Detect which cell encompasses the target text, then output its (X, Y) center coordinate. 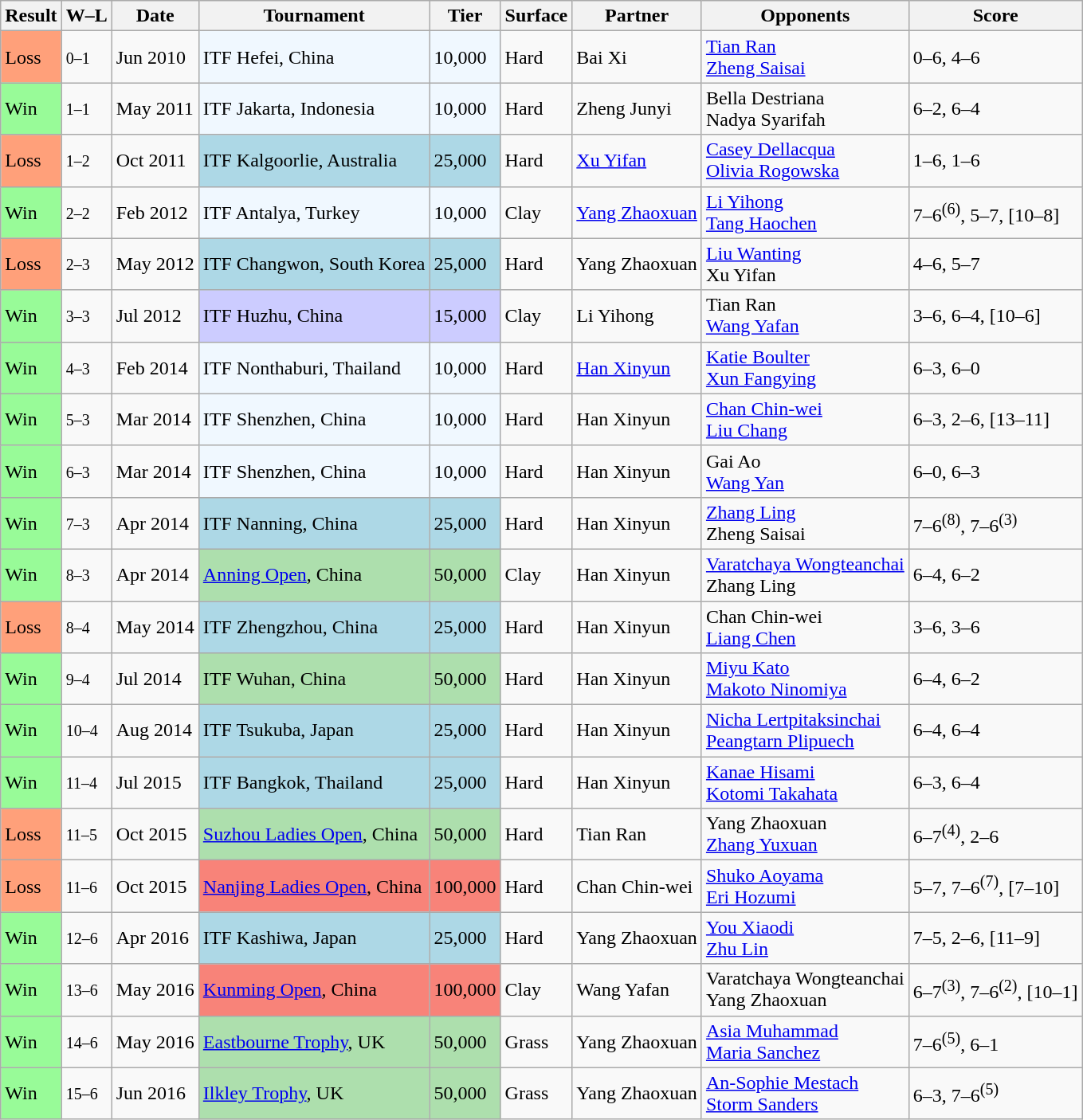
6–3, 6–0 (995, 368)
11–5 (86, 835)
3–6, 6–4, [10–6] (995, 315)
1–6, 1–6 (995, 161)
An-Sophie Mestach Storm Sanders (805, 1093)
Chan Chin-wei (638, 886)
ITF Nanning, China (314, 523)
7–6(8), 7–6(3) (995, 523)
Ilkley Trophy, UK (314, 1093)
ITF Changwon, South Korea (314, 264)
Varatchaya Wongteanchai Yang Zhaoxuan (805, 989)
4–3 (86, 368)
Nicha Lertpitaksinchai Peangtarn Plipuech (805, 731)
May 2014 (155, 626)
Wang Yafan (638, 989)
2–3 (86, 264)
Yang Zhaoxuan Zhang Yuxuan (805, 835)
3–3 (86, 315)
6–3, 2–6, [13–11] (995, 419)
11–4 (86, 782)
3–6, 3–6 (995, 626)
Li Yihong Tang Haochen (805, 212)
Li Yihong (638, 315)
8–3 (86, 575)
Jul 2015 (155, 782)
13–6 (86, 989)
2–2 (86, 212)
May 2012 (155, 264)
ITF Huzhu, China (314, 315)
Oct 2011 (155, 161)
Zheng Junyi (638, 108)
Gai Ao Wang Yan (805, 472)
Suzhou Ladies Open, China (314, 835)
9–4 (86, 679)
Zhang Ling Zheng Saisai (805, 523)
0–6, 4–6 (995, 57)
W–L (86, 16)
Feb 2012 (155, 212)
Nanjing Ladies Open, China (314, 886)
ITF Hefei, China (314, 57)
1–2 (86, 161)
4–6, 5–7 (995, 264)
Varatchaya Wongteanchai Zhang Ling (805, 575)
Eastbourne Trophy, UK (314, 1042)
Jul 2012 (155, 315)
ITF Bangkok, Thailand (314, 782)
6–4, 6–4 (995, 731)
8–4 (86, 626)
Surface (536, 16)
0–1 (86, 57)
6–0, 6–3 (995, 472)
Xu Yifan (638, 161)
Opponents (805, 16)
Liu Wanting Xu Yifan (805, 264)
Shuko Aoyama Eri Hozumi (805, 886)
Kunming Open, China (314, 989)
Jun 2016 (155, 1093)
5–3 (86, 419)
Result (31, 16)
Kanae Hisami Kotomi Takahata (805, 782)
7–5, 2–6, [11–9] (995, 938)
Tier (465, 16)
Katie Boulter Xun Fangying (805, 368)
Date (155, 16)
12–6 (86, 938)
Tournament (314, 16)
15,000 (465, 315)
6–3 (86, 472)
10–4 (86, 731)
5–7, 7–6(7), [7–10] (995, 886)
Chan Chin-wei Liu Chang (805, 419)
ITF Antalya, Turkey (314, 212)
7–6(5), 6–1 (995, 1042)
Anning Open, China (314, 575)
Jul 2014 (155, 679)
7–6(6), 5–7, [10–8] (995, 212)
Tian Ran (638, 835)
Partner (638, 16)
Miyu Kato Makoto Ninomiya (805, 679)
11–6 (86, 886)
Chan Chin-wei Liang Chen (805, 626)
ITF Zhengzhou, China (314, 626)
Jun 2010 (155, 57)
7–3 (86, 523)
15–6 (86, 1093)
Bai Xi (638, 57)
Feb 2014 (155, 368)
ITF Nonthaburi, Thailand (314, 368)
6–7(4), 2–6 (995, 835)
Tian Ran Wang Yafan (805, 315)
6–7(3), 7–6(2), [10–1] (995, 989)
14–6 (86, 1042)
6–3, 6–4 (995, 782)
Score (995, 16)
ITF Tsukuba, Japan (314, 731)
ITF Jakarta, Indonesia (314, 108)
Asia Muhammad Maria Sanchez (805, 1042)
Bella Destriana Nadya Syarifah (805, 108)
6–3, 7–6(5) (995, 1093)
May 2011 (155, 108)
Aug 2014 (155, 731)
1–1 (86, 108)
ITF Wuhan, China (314, 679)
ITF Kalgoorlie, Australia (314, 161)
ITF Kashiwa, Japan (314, 938)
You Xiaodi Zhu Lin (805, 938)
Tian Ran Zheng Saisai (805, 57)
Apr 2016 (155, 938)
6–2, 6–4 (995, 108)
Casey Dellacqua Olivia Rogowska (805, 161)
